Identify which cell holds the provided text, then report its (X, Y) central coordinate. 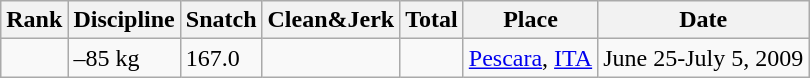
June 25-July 5, 2009 (704, 58)
Snatch (221, 20)
Rank (34, 20)
Date (704, 20)
Place (530, 20)
Discipline (124, 20)
–85 kg (124, 58)
Clean&Jerk (331, 20)
Total (432, 20)
Pescara, ITA (530, 58)
167.0 (221, 58)
